Return [X, Y] of the center of cell containing provided text 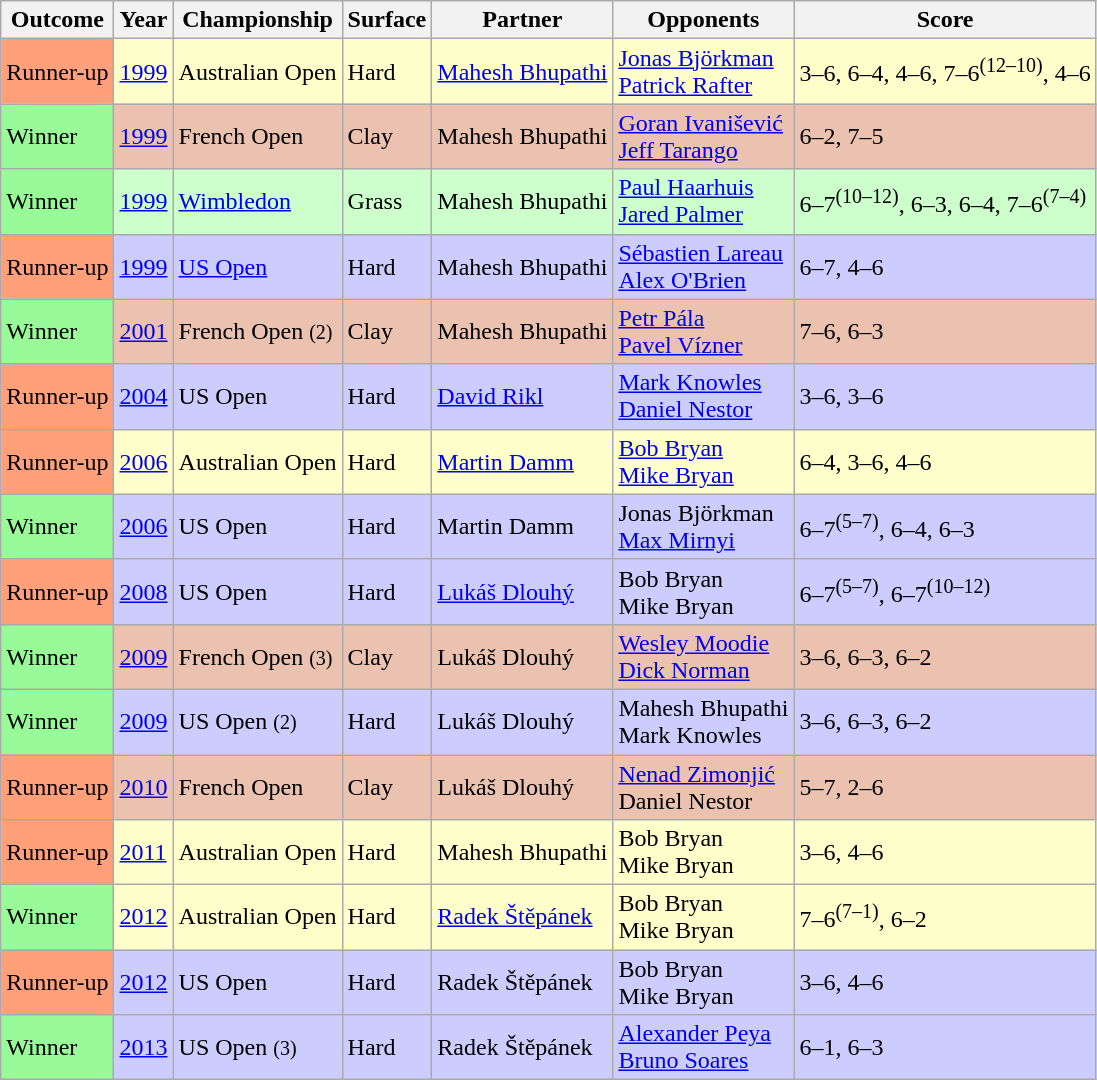
7–6, 6–3 [945, 332]
Goran Ivanišević Jeff Tarango [704, 136]
6–7, 4–6 [945, 266]
Nenad Zimonjić Daniel Nestor [704, 786]
Grass [387, 202]
Mahesh Bhupathi Mark Knowles [704, 722]
3–6, 6–4, 4–6, 7–6(12–10), 4–6 [945, 72]
Alexander Peya Bruno Soares [704, 1048]
Surface [387, 20]
Paul Haarhuis Jared Palmer [704, 202]
2004 [144, 396]
2010 [144, 786]
Championship [258, 20]
French Open (2) [258, 332]
2013 [144, 1048]
3–6, 3–6 [945, 396]
7–6(7–1), 6–2 [945, 918]
Score [945, 20]
Year [144, 20]
Mark Knowles Daniel Nestor [704, 396]
Jonas Björkman Patrick Rafter [704, 72]
6–1, 6–3 [945, 1048]
Opponents [704, 20]
Outcome [58, 20]
Jonas Björkman Max Mirnyi [704, 526]
6–7(5–7), 6–4, 6–3 [945, 526]
5–7, 2–6 [945, 786]
6–7(10–12), 6–3, 6–4, 7–6(7–4) [945, 202]
Partner [522, 20]
2011 [144, 852]
Wimbledon [258, 202]
6–2, 7–5 [945, 136]
Wesley Moodie Dick Norman [704, 656]
Petr Pála Pavel Vízner [704, 332]
David Rikl [522, 396]
2001 [144, 332]
US Open (2) [258, 722]
French Open (3) [258, 656]
Sébastien Lareau Alex O'Brien [704, 266]
6–4, 3–6, 4–6 [945, 462]
6–7(5–7), 6–7(10–12) [945, 592]
2008 [144, 592]
US Open (3) [258, 1048]
